Return (x, y) of the center of cell containing provided text 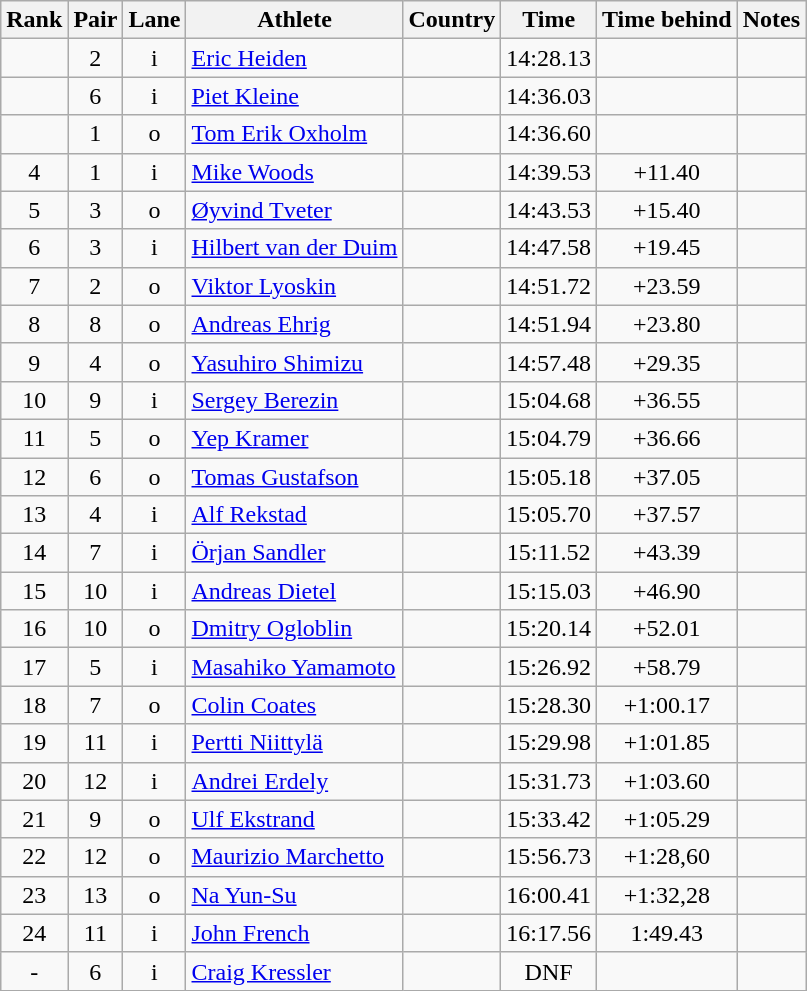
14:36.60 (549, 134)
14:47.58 (549, 248)
Time behind (666, 20)
Tomas Gustafson (294, 477)
22 (34, 857)
14:39.53 (549, 172)
Athlete (294, 20)
+23.59 (666, 286)
15:05.18 (549, 477)
DNF (549, 971)
Rank (34, 20)
Andrei Erdely (294, 781)
Time (549, 20)
Alf Rekstad (294, 515)
Sergey Berezin (294, 400)
Øyvind Tveter (294, 210)
Country (452, 20)
Dmitry Ogloblin (294, 629)
15:28.30 (549, 705)
Ulf Ekstrand (294, 819)
14:51.72 (549, 286)
14:28.13 (549, 58)
16 (34, 629)
Tom Erik Oxholm (294, 134)
- (34, 971)
20 (34, 781)
Na Yun-Su (294, 895)
16:00.41 (549, 895)
+1:32,28 (666, 895)
Masahiko Yamamoto (294, 667)
15:04.68 (549, 400)
+37.05 (666, 477)
Notes (771, 20)
24 (34, 933)
1:49.43 (666, 933)
17 (34, 667)
+15.40 (666, 210)
14:57.48 (549, 362)
15:29.98 (549, 743)
14 (34, 553)
15:11.52 (549, 553)
14:36.03 (549, 96)
Mike Woods (294, 172)
+23.80 (666, 324)
+1:01.85 (666, 743)
15:33.42 (549, 819)
15 (34, 591)
+1:05.29 (666, 819)
Pertti Niittylä (294, 743)
15:15.03 (549, 591)
14:43.53 (549, 210)
+52.01 (666, 629)
15:26.92 (549, 667)
+37.57 (666, 515)
Piet Kleine (294, 96)
Eric Heiden (294, 58)
15:31.73 (549, 781)
15:56.73 (549, 857)
+1:00.17 (666, 705)
Yasuhiro Shimizu (294, 362)
Lane (154, 20)
19 (34, 743)
John French (294, 933)
15:04.79 (549, 438)
+43.39 (666, 553)
16:17.56 (549, 933)
15:20.14 (549, 629)
+58.79 (666, 667)
+36.66 (666, 438)
+11.40 (666, 172)
+29.35 (666, 362)
15:05.70 (549, 515)
Andreas Dietel (294, 591)
Viktor Lyoskin (294, 286)
+19.45 (666, 248)
+46.90 (666, 591)
Pair (96, 20)
Yep Kramer (294, 438)
Hilbert van der Duim (294, 248)
18 (34, 705)
+36.55 (666, 400)
Örjan Sandler (294, 553)
23 (34, 895)
Andreas Ehrig (294, 324)
14:51.94 (549, 324)
+1:03.60 (666, 781)
Maurizio Marchetto (294, 857)
+1:28,60 (666, 857)
21 (34, 819)
Craig Kressler (294, 971)
Colin Coates (294, 705)
